Output the [X, Y] coordinate of the center of the cell containing the given text.  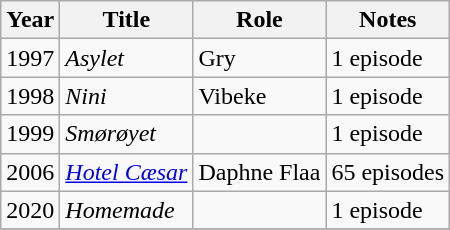
Hotel Cæsar [126, 172]
Daphne Flaa [260, 172]
Role [260, 20]
Nini [126, 96]
2006 [30, 172]
65 episodes [388, 172]
Smørøyet [126, 134]
Vibeke [260, 96]
Asylet [126, 58]
Homemade [126, 210]
1997 [30, 58]
Year [30, 20]
1998 [30, 96]
Title [126, 20]
Notes [388, 20]
Gry [260, 58]
1999 [30, 134]
2020 [30, 210]
